For the text-containing cell, return its midpoint in [X, Y] coordinate format. 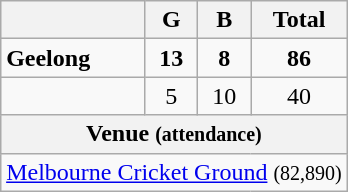
Total [299, 20]
40 [299, 96]
13 [172, 58]
G [172, 20]
Venue (attendance) [174, 134]
86 [299, 58]
10 [224, 96]
Melbourne Cricket Ground (82,890) [174, 172]
5 [172, 96]
8 [224, 58]
B [224, 20]
Geelong [73, 58]
